Scan for the cell matching the given text and deliver its [X, Y] coordinate at center. 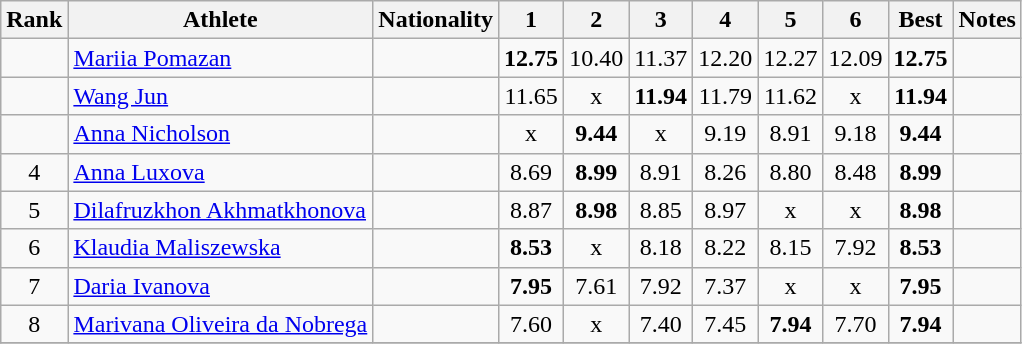
9.19 [726, 134]
11.65 [532, 96]
12.20 [726, 58]
Rank [34, 20]
7.70 [856, 324]
2 [596, 20]
7.45 [726, 324]
11.37 [661, 58]
Athlete [220, 20]
Marivana Oliveira da Nobrega [220, 324]
12.27 [790, 58]
Mariia Pomazan [220, 58]
7.61 [596, 286]
8.26 [726, 172]
8.48 [856, 172]
7.40 [661, 324]
Wang Jun [220, 96]
8.97 [726, 210]
8.15 [790, 248]
Dilafruzkhon Akhmatkhonova [220, 210]
Anna Luxova [220, 172]
7.60 [532, 324]
Notes [987, 20]
3 [661, 20]
7.37 [726, 286]
12.09 [856, 58]
7 [34, 286]
11.62 [790, 96]
8.22 [726, 248]
8.69 [532, 172]
9.18 [856, 134]
10.40 [596, 58]
8.18 [661, 248]
8.80 [790, 172]
Best [920, 20]
11.79 [726, 96]
Nationality [436, 20]
8 [34, 324]
8.85 [661, 210]
Anna Nicholson [220, 134]
8.87 [532, 210]
Daria Ivanova [220, 286]
Klaudia Maliszewska [220, 248]
1 [532, 20]
